Extract the (X, Y) coordinate from the center of the cell holding the provided text.  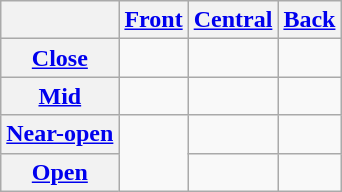
Front (154, 20)
Central (233, 20)
Near-open (60, 134)
Mid (60, 96)
Close (60, 58)
Back (310, 20)
Open (60, 172)
